Locate the cell with the specified text and output its [x, y] center coordinate. 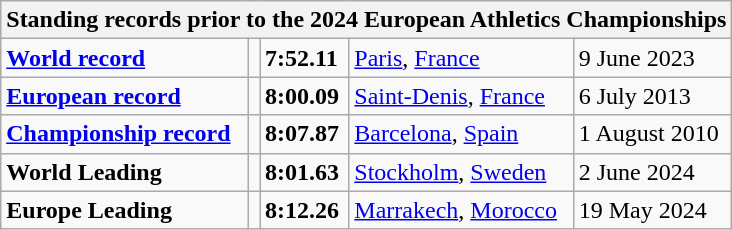
19 May 2024 [652, 210]
6 July 2013 [652, 96]
8:00.09 [304, 96]
Marrakech, Morocco [461, 210]
World record [124, 58]
Saint-Denis, France [461, 96]
Championship record [124, 134]
2 June 2024 [652, 172]
Barcelona, Spain [461, 134]
1 August 2010 [652, 134]
7:52.11 [304, 58]
9 June 2023 [652, 58]
Europe Leading [124, 210]
8:12.26 [304, 210]
Paris, France [461, 58]
Standing records prior to the 2024 European Athletics Championships [366, 20]
Stockholm, Sweden [461, 172]
World Leading [124, 172]
8:01.63 [304, 172]
European record [124, 96]
8:07.87 [304, 134]
